Extract the (x, y) coordinate from the center of the cell holding the provided text.  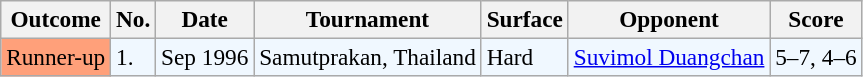
5–7, 4–6 (816, 57)
Surface (524, 19)
Outcome (56, 19)
Hard (524, 57)
No. (134, 19)
Suvimol Duangchan (668, 57)
Samutprakan, Thailand (368, 57)
Score (816, 19)
Tournament (368, 19)
1. (134, 57)
Date (205, 19)
Sep 1996 (205, 57)
Opponent (668, 19)
Runner-up (56, 57)
